Return (x, y) of the center of cell containing provided text 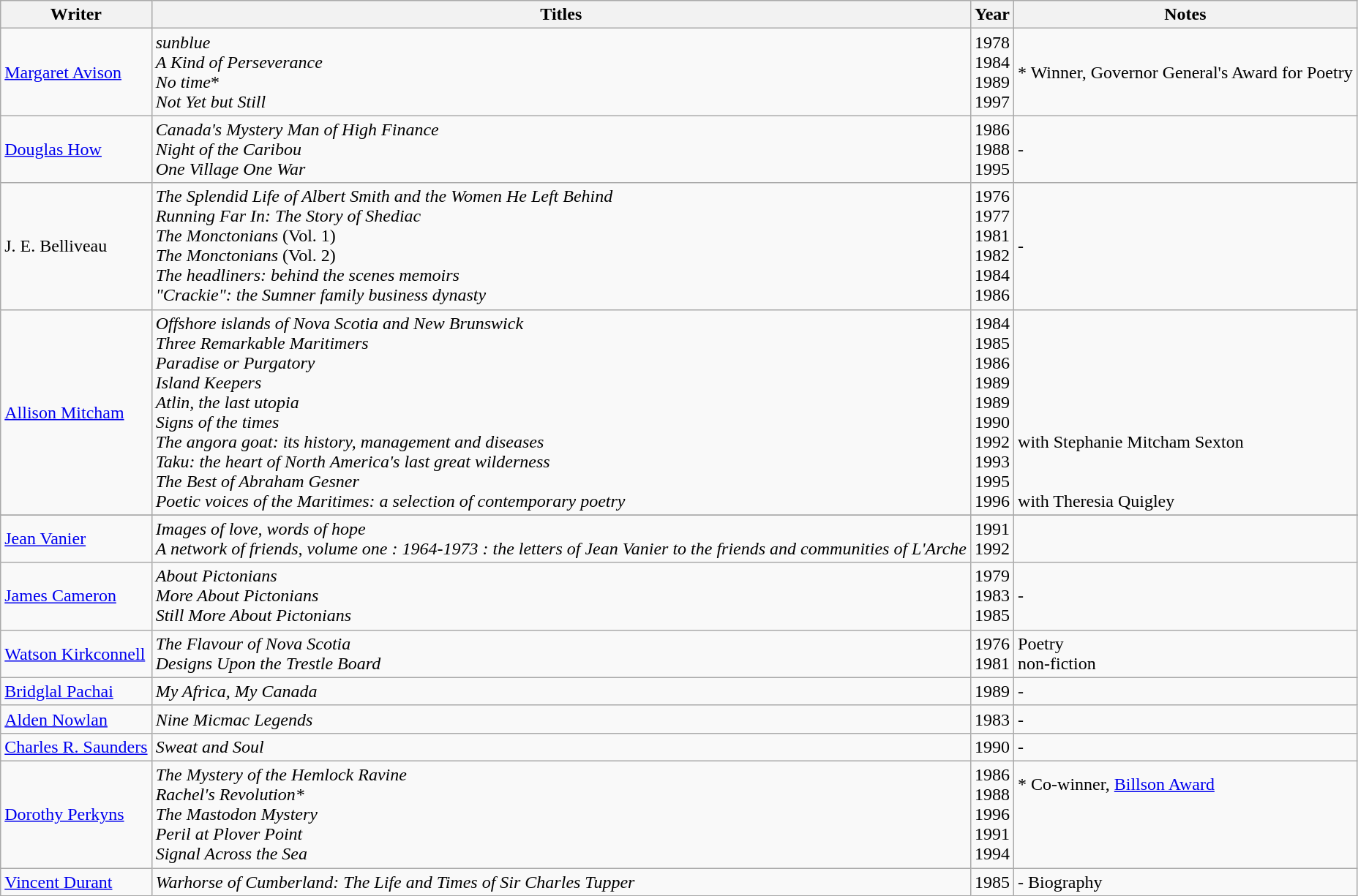
My Africa, My Canada (560, 691)
Year (992, 15)
19861988199619911994 (992, 814)
1985 (992, 881)
1990 (992, 747)
19911992 (992, 538)
The Mystery of the Hemlock RavineRachel's Revolution*The Mastodon MysteryPeril at Plover PointSignal Across the Sea (560, 814)
Alden Nowlan (76, 719)
Nine Micmac Legends (560, 719)
Sweat and Soul (560, 747)
* Winner, Governor General's Award for Poetry (1185, 72)
James Cameron (76, 596)
Canada's Mystery Man of High FinanceNight of the CaribouOne Village One War (560, 149)
197619771981198219841986 (992, 246)
1989 (992, 691)
Notes (1185, 15)
19761981 (992, 654)
- Biography (1185, 881)
Bridglal Pachai (76, 691)
with Stephanie Mitcham Sexton with Theresia Quigley (1185, 413)
Images of love, words of hope A network of friends, volume one : 1964-1973 : the letters of Jean Vanier to the friends and communities of L'Arche (560, 538)
About PictoniansMore About PictoniansStill More About Pictonians (560, 596)
Vincent Durant (76, 881)
Allison Mitcham (76, 413)
198619881995 (992, 149)
Dorothy Perkyns (76, 814)
Douglas How (76, 149)
Poetrynon-fiction (1185, 654)
The Flavour of Nova ScotiaDesigns Upon the Trestle Board (560, 654)
1978198419891997 (992, 72)
Titles (560, 15)
J. E. Belliveau (76, 246)
Margaret Avison (76, 72)
Writer (76, 15)
sunblueA Kind of PerseveranceNo time*Not Yet but Still (560, 72)
1983 (992, 719)
* Co-winner, Billson Award (1185, 814)
Charles R. Saunders (76, 747)
1984198519861989198919901992199319951996 (992, 413)
197919831985 (992, 596)
Warhorse of Cumberland: The Life and Times of Sir Charles Tupper (560, 881)
Jean Vanier (76, 538)
Watson Kirkconnell (76, 654)
